Pinpoint the cell where the given text exists, returning its (X, Y) midpoint coordinate. 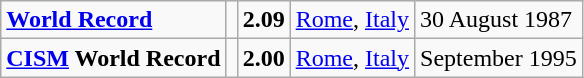
2.00 (264, 58)
2.09 (264, 20)
World Record (114, 20)
CISM World Record (114, 58)
September 1995 (499, 58)
30 August 1987 (499, 20)
